Find where the given text appears and provide that cell's center as (x, y) coordinate. 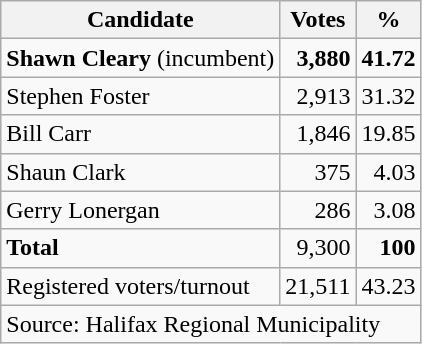
100 (388, 248)
Bill Carr (140, 134)
Source: Halifax Regional Municipality (211, 324)
Total (140, 248)
21,511 (318, 286)
19.85 (388, 134)
43.23 (388, 286)
Candidate (140, 20)
1,846 (318, 134)
3,880 (318, 58)
286 (318, 210)
Shawn Cleary (incumbent) (140, 58)
3.08 (388, 210)
9,300 (318, 248)
41.72 (388, 58)
31.32 (388, 96)
Shaun Clark (140, 172)
Registered voters/turnout (140, 286)
Votes (318, 20)
2,913 (318, 96)
% (388, 20)
Stephen Foster (140, 96)
4.03 (388, 172)
375 (318, 172)
Gerry Lonergan (140, 210)
